Pinpoint the cell where the given text exists, returning its (x, y) midpoint coordinate. 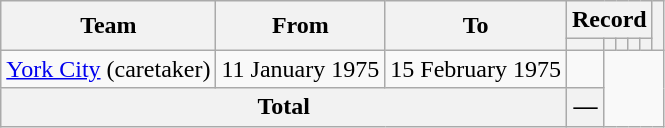
Total (284, 107)
Record (610, 20)
11 January 1975 (300, 69)
— (586, 107)
To (476, 26)
Team (108, 26)
York City (caretaker) (108, 69)
15 February 1975 (476, 69)
From (300, 26)
